Identify which cell holds the provided text, then report its [X, Y] central coordinate. 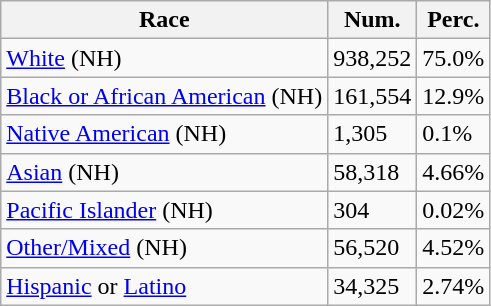
Num. [372, 20]
Race [164, 20]
4.66% [454, 172]
0.02% [454, 210]
Pacific Islander (NH) [164, 210]
Hispanic or Latino [164, 286]
12.9% [454, 96]
Black or African American (NH) [164, 96]
Perc. [454, 20]
0.1% [454, 134]
56,520 [372, 248]
304 [372, 210]
White (NH) [164, 58]
938,252 [372, 58]
1,305 [372, 134]
Other/Mixed (NH) [164, 248]
58,318 [372, 172]
Asian (NH) [164, 172]
161,554 [372, 96]
75.0% [454, 58]
34,325 [372, 286]
Native American (NH) [164, 134]
2.74% [454, 286]
4.52% [454, 248]
